Find where the given text appears and provide that cell's center as (x, y) coordinate. 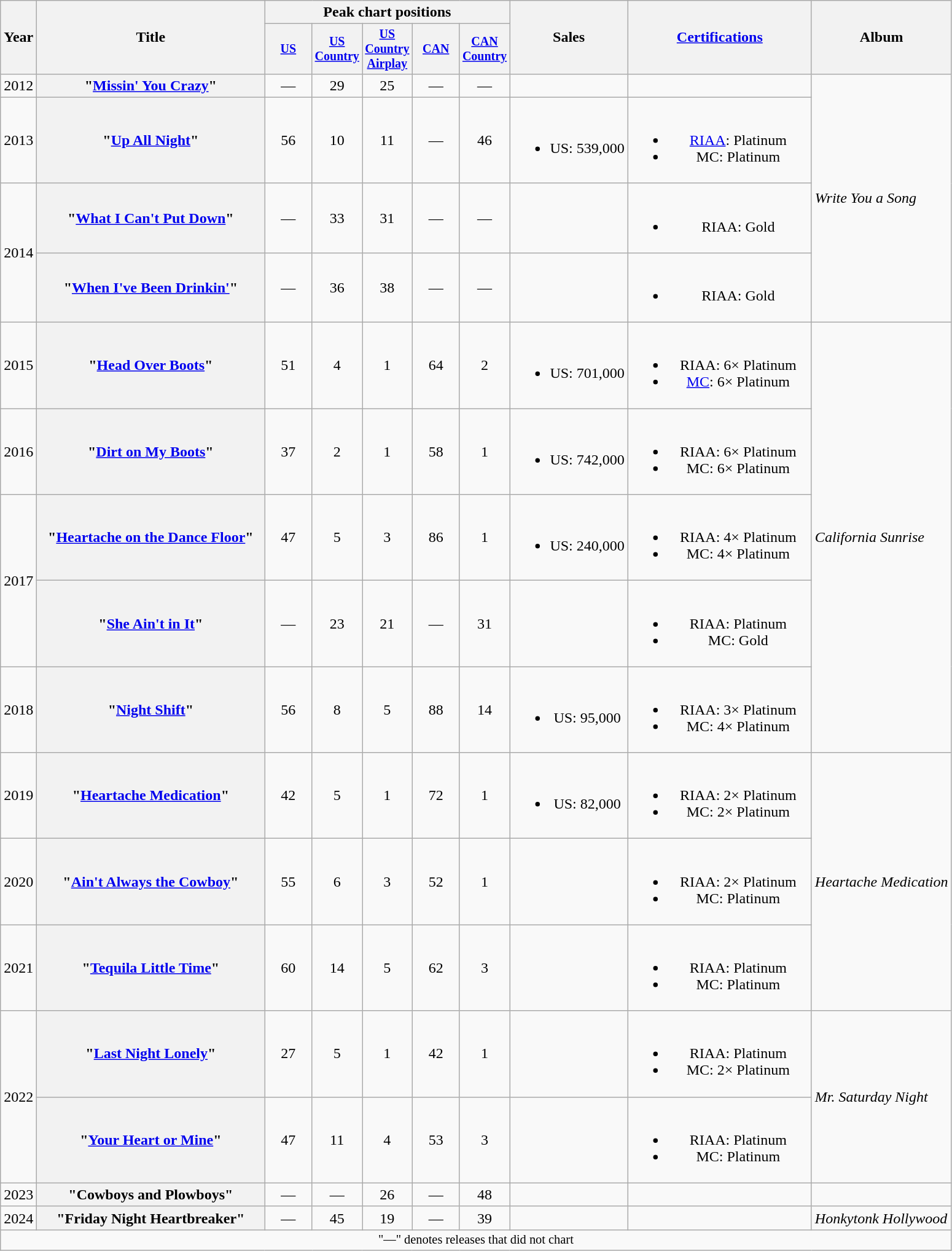
Mr. Saturday Night (881, 1097)
45 (337, 1218)
"Last Night Lonely" (151, 1054)
2022 (18, 1097)
US Country (337, 49)
Honkytonk Hollywood (881, 1218)
53 (436, 1140)
2018 (18, 710)
51 (289, 366)
8 (337, 710)
"Tequila Little Time" (151, 968)
55 (289, 882)
2012 (18, 85)
"Cowboys and Plowboys" (151, 1194)
2014 (18, 253)
US: 742,000 (569, 452)
US (289, 49)
"Missin' You Crazy" (151, 85)
23 (337, 624)
"—" denotes releases that did not chart (476, 1240)
38 (388, 288)
Write You a Song (881, 198)
CAN Country (485, 49)
"Friday Night Heartbreaker" (151, 1218)
Year (18, 37)
US: 82,000 (569, 796)
2024 (18, 1218)
2019 (18, 796)
6 (337, 882)
2013 (18, 140)
21 (388, 624)
RIAA: 2× PlatinumMC: Platinum (720, 882)
2015 (18, 366)
36 (337, 288)
Title (151, 37)
US: 539,000 (569, 140)
37 (289, 452)
California Sunrise (881, 538)
Album (881, 37)
"Dirt on My Boots" (151, 452)
86 (436, 538)
29 (337, 85)
2016 (18, 452)
Certifications (720, 37)
Heartache Medication (881, 882)
RIAA: 4× PlatinumMC: 4× Platinum (720, 538)
"Up All Night" (151, 140)
2020 (18, 882)
58 (436, 452)
"Head Over Boots" (151, 366)
33 (337, 218)
"Heartache Medication" (151, 796)
"When I've Been Drinkin'" (151, 288)
52 (436, 882)
88 (436, 710)
CAN (436, 49)
10 (337, 140)
US: 95,000 (569, 710)
"Night Shift" (151, 710)
US: 240,000 (569, 538)
"Your Heart or Mine" (151, 1140)
25 (388, 85)
48 (485, 1194)
"Ain't Always the Cowboy" (151, 882)
46 (485, 140)
62 (436, 968)
RIAA: 2× PlatinumMC: 2× Platinum (720, 796)
RIAA: PlatinumMC: Gold (720, 624)
19 (388, 1218)
"She Ain't in It" (151, 624)
RIAA: 3× PlatinumMC: 4× Platinum (720, 710)
27 (289, 1054)
Peak chart positions (387, 12)
2017 (18, 581)
2021 (18, 968)
26 (388, 1194)
US: 701,000 (569, 366)
60 (289, 968)
2023 (18, 1194)
"What I Can't Put Down" (151, 218)
"Heartache on the Dance Floor" (151, 538)
39 (485, 1218)
64 (436, 366)
RIAA: PlatinumMC: 2× Platinum (720, 1054)
Sales (569, 37)
72 (436, 796)
US Country Airplay (388, 49)
